Determine the [x, y] coordinate at the center of the cell enclosing the given text.  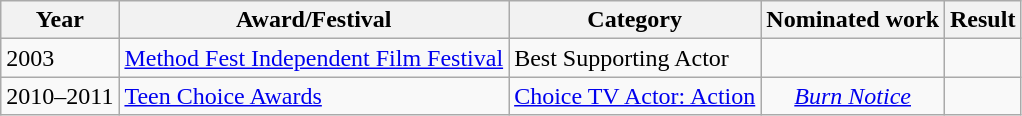
Choice TV Actor: Action [635, 96]
2003 [60, 58]
Year [60, 20]
2010–2011 [60, 96]
Teen Choice Awards [314, 96]
Nominated work [853, 20]
Result [983, 20]
Burn Notice [853, 96]
Best Supporting Actor [635, 58]
Award/Festival [314, 20]
Category [635, 20]
Method Fest Independent Film Festival [314, 58]
